Return [x, y] of the center of cell containing provided text 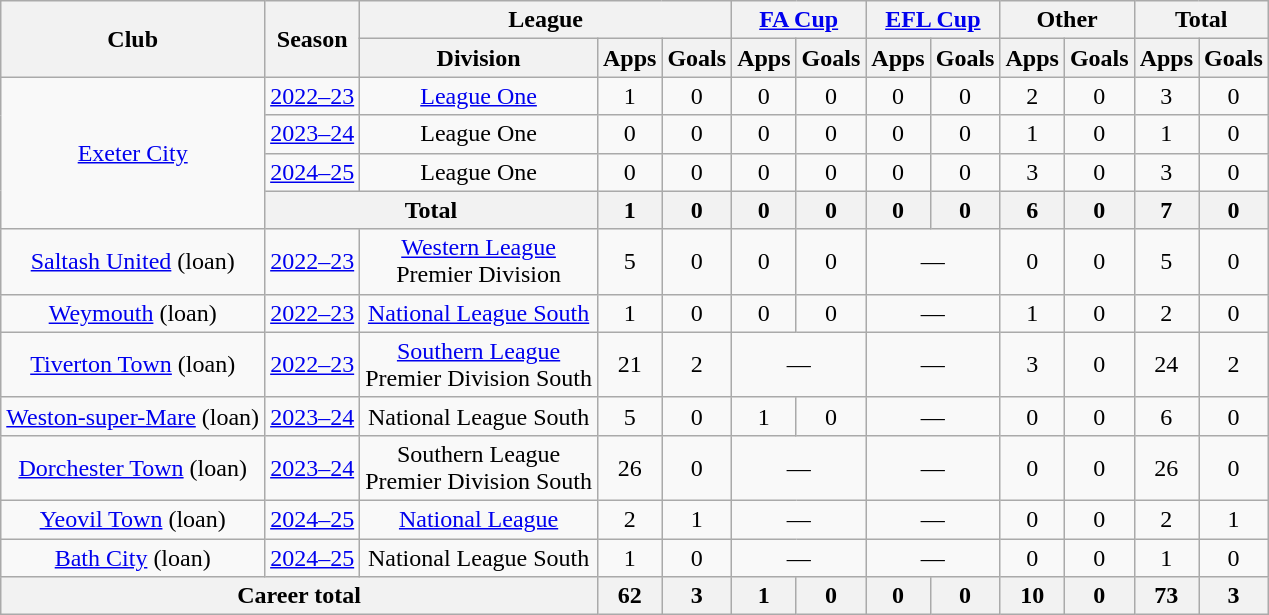
EFL Cup [933, 20]
24 [1166, 364]
Weymouth (loan) [133, 313]
Exeter City [133, 153]
League [546, 20]
Other [1067, 20]
Division [479, 58]
Yeovil Town (loan) [133, 519]
Bath City (loan) [133, 557]
Club [133, 39]
National League [479, 519]
21 [629, 364]
Career total [300, 596]
FA Cup [799, 20]
7 [1166, 210]
Weston-super-Mare (loan) [133, 416]
Saltash United (loan) [133, 262]
Dorchester Town (loan) [133, 468]
Tiverton Town (loan) [133, 364]
10 [1032, 596]
73 [1166, 596]
Season [312, 39]
Western LeaguePremier Division [479, 262]
62 [629, 596]
